Detect which cell encompasses the target text, then output its [X, Y] center coordinate. 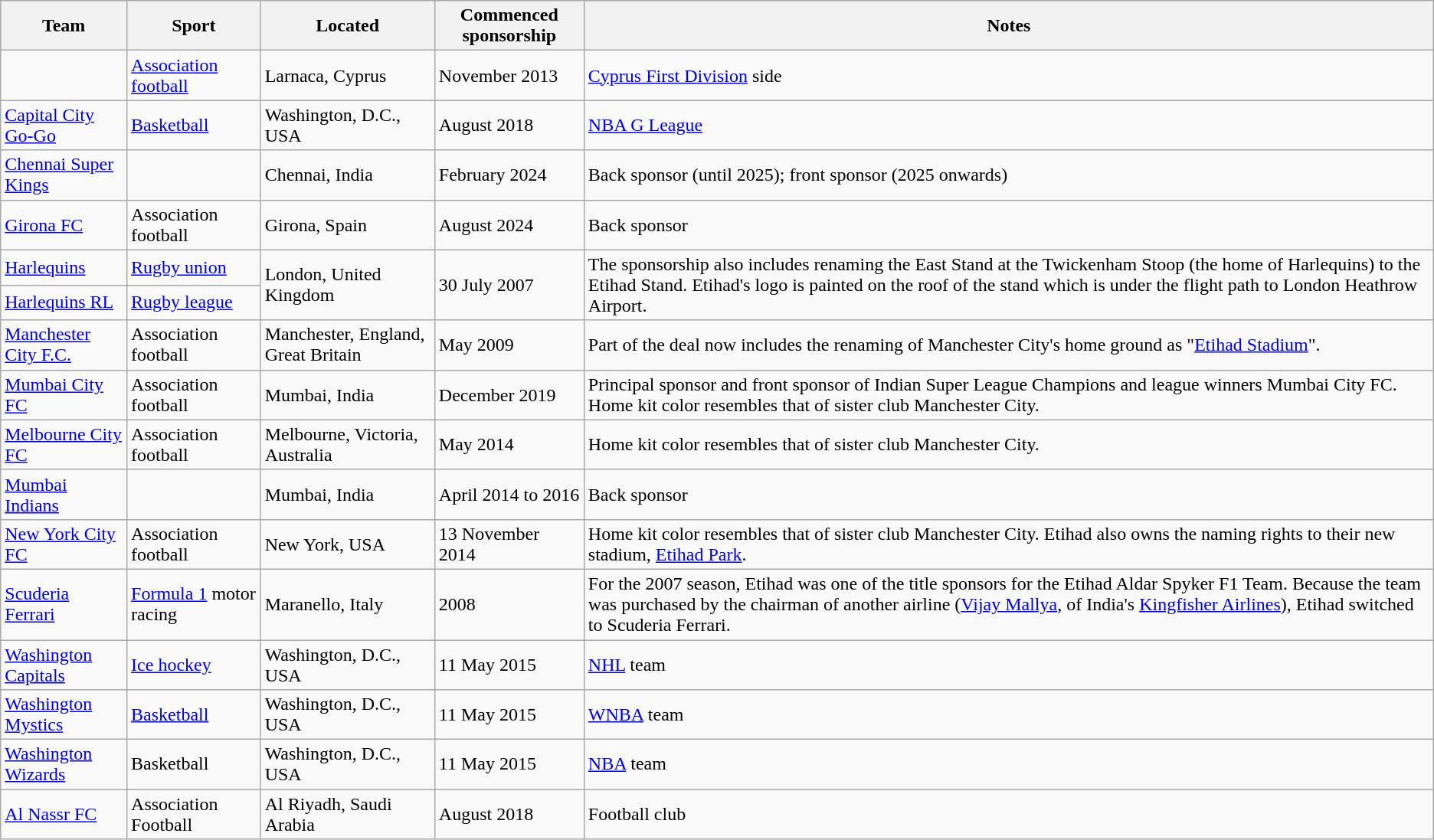
Part of the deal now includes the renaming of Manchester City's home ground as "Etihad Stadium". [1008, 345]
30 July 2007 [509, 285]
Girona, Spain [348, 225]
Association Football [195, 815]
August 2024 [509, 225]
New York, USA [348, 544]
November 2013 [509, 75]
Al Nassr FC [64, 815]
February 2024 [509, 175]
NBA team [1008, 764]
Melbourne, Victoria, Australia [348, 444]
Capital City Go-Go [64, 126]
Notes [1008, 26]
Back sponsor (until 2025); front sponsor (2025 onwards) [1008, 175]
May 2009 [509, 345]
Home kit color resembles that of sister club Manchester City. [1008, 444]
Chennai Super Kings [64, 175]
13 November 2014 [509, 544]
Washington Wizards [64, 764]
Formula 1 motor racing [195, 604]
Girona FC [64, 225]
Cyprus First Division side [1008, 75]
Washington Mystics [64, 715]
2008 [509, 604]
Scuderia Ferrari [64, 604]
NBA G League [1008, 126]
Larnaca, Cyprus [348, 75]
Harlequins RL [64, 302]
Football club [1008, 815]
NHL team [1008, 665]
Manchester City F.C. [64, 345]
Rugby union [195, 267]
Harlequins [64, 267]
Washington Capitals [64, 665]
Al Riyadh, Saudi Arabia [348, 815]
Melbourne City FC [64, 444]
WNBA team [1008, 715]
Manchester, England, Great Britain [348, 345]
Sport [195, 26]
Home kit color resembles that of sister club Manchester City. Etihad also owns the naming rights to their new stadium, Etihad Park. [1008, 544]
Mumbai City FC [64, 395]
May 2014 [509, 444]
Mumbai Indians [64, 495]
Ice hockey [195, 665]
Rugby league [195, 302]
Commenced sponsorship [509, 26]
Maranello, Italy [348, 604]
December 2019 [509, 395]
Located [348, 26]
Chennai, India [348, 175]
Team [64, 26]
London, United Kingdom [348, 285]
New York City FC [64, 544]
April 2014 to 2016 [509, 495]
